Identify which cell holds the provided text, then report its (X, Y) central coordinate. 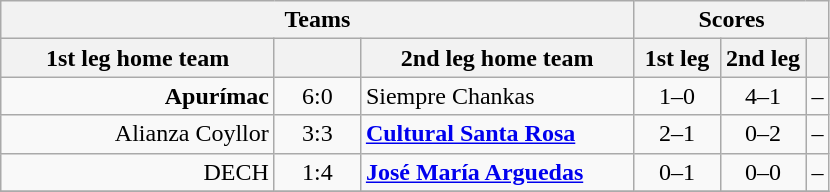
Alianza Coyllor (138, 134)
1:4 (317, 172)
2–1 (677, 134)
2nd leg (763, 58)
3:3 (317, 134)
0–0 (763, 172)
0–1 (677, 172)
Apurímac (138, 96)
Scores (732, 20)
Siempre Chankas (497, 96)
Teams (318, 20)
1st leg home team (138, 58)
DECH (138, 172)
4–1 (763, 96)
2nd leg home team (497, 58)
6:0 (317, 96)
1–0 (677, 96)
Cultural Santa Rosa (497, 134)
1st leg (677, 58)
0–2 (763, 134)
José María Arguedas (497, 172)
